Return the [X, Y] coordinate for the center point of the cell that contains the specified text.  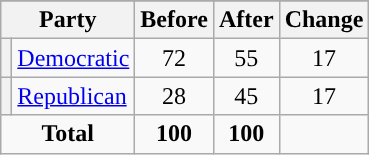
Total [68, 134]
Republican [74, 96]
55 [246, 58]
After [246, 20]
Change [324, 20]
Party [68, 20]
28 [174, 96]
Before [174, 20]
Democratic [74, 58]
72 [174, 58]
45 [246, 96]
